Pinpoint the cell where the given text exists, returning its [x, y] midpoint coordinate. 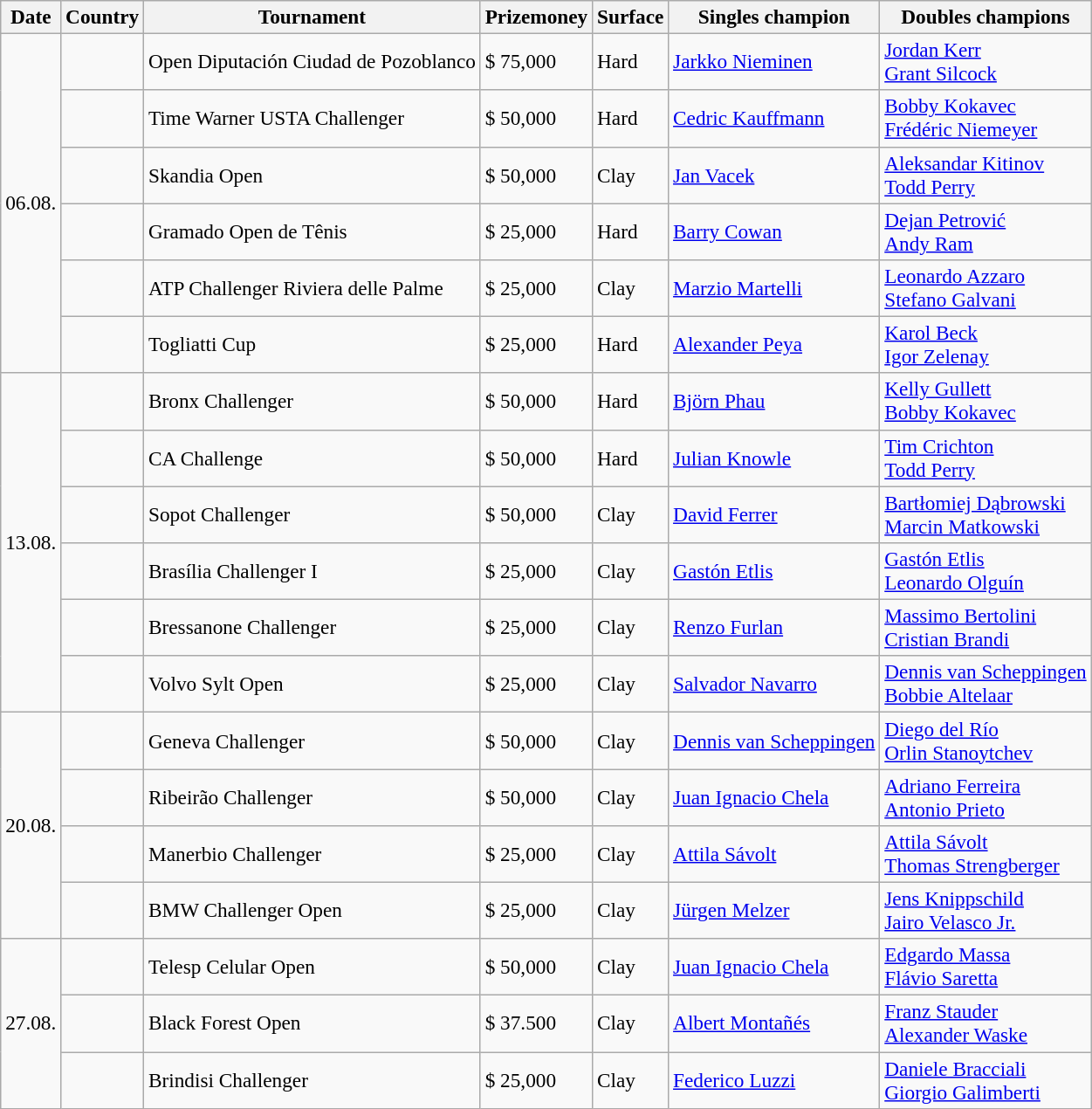
Dejan Petrović Andy Ram [986, 231]
Björn Phau [774, 402]
Albert Montañés [774, 1023]
Julian Knowle [774, 458]
Bartłomiej Dąbrowski Marcin Matkowski [986, 513]
Attila Sávolt [774, 854]
CA Challenge [312, 458]
Franz Stauder Alexander Waske [986, 1023]
$ 37.500 [536, 1023]
Bobby Kokavec Frédéric Niemeyer [986, 119]
Diego del Río Orlin Stanoytchev [986, 740]
BMW Challenger Open [312, 910]
Ribeirão Challenger [312, 796]
Tim Crichton Todd Perry [986, 458]
Federico Luzzi [774, 1079]
Karol Beck Igor Zelenay [986, 344]
Jürgen Melzer [774, 910]
Surface [630, 17]
06.08. [31, 203]
Tournament [312, 17]
Dennis van Scheppingen [774, 740]
Country [103, 17]
Alexander Peya [774, 344]
Daniele Bracciali Giorgio Galimberti [986, 1079]
David Ferrer [774, 513]
13.08. [31, 543]
Barry Cowan [774, 231]
Attila Sávolt Thomas Strengberger [986, 854]
Salvador Navarro [774, 685]
ATP Challenger Riviera delle Palme [312, 288]
Prizemoney [536, 17]
Gramado Open de Tênis [312, 231]
20.08. [31, 824]
Sopot Challenger [312, 513]
27.08. [31, 1023]
Jens Knippschild Jairo Velasco Jr. [986, 910]
Renzo Furlan [774, 627]
Singles champion [774, 17]
Gastón Etlis [774, 571]
Marzio Martelli [774, 288]
Time Warner USTA Challenger [312, 119]
Brindisi Challenger [312, 1079]
Volvo Sylt Open [312, 685]
Telesp Celular Open [312, 968]
Leonardo Azzaro Stefano Galvani [986, 288]
Skandia Open [312, 175]
$ 75,000 [536, 61]
Gastón Etlis Leonardo Olguín [986, 571]
Doubles champions [986, 17]
Cedric Kauffmann [774, 119]
Date [31, 17]
Edgardo Massa Flávio Saretta [986, 968]
Massimo Bertolini Cristian Brandi [986, 627]
Togliatti Cup [312, 344]
Bressanone Challenger [312, 627]
Jordan Kerr Grant Silcock [986, 61]
Aleksandar Kitinov Todd Perry [986, 175]
Manerbio Challenger [312, 854]
Geneva Challenger [312, 740]
Brasília Challenger I [312, 571]
Black Forest Open [312, 1023]
Kelly Gullett Bobby Kokavec [986, 402]
Jarkko Nieminen [774, 61]
Bronx Challenger [312, 402]
Dennis van Scheppingen Bobbie Altelaar [986, 685]
Jan Vacek [774, 175]
Open Diputación Ciudad de Pozoblanco [312, 61]
Adriano Ferreira Antonio Prieto [986, 796]
